Output the (X, Y) coordinate of the center of the cell containing the given text.  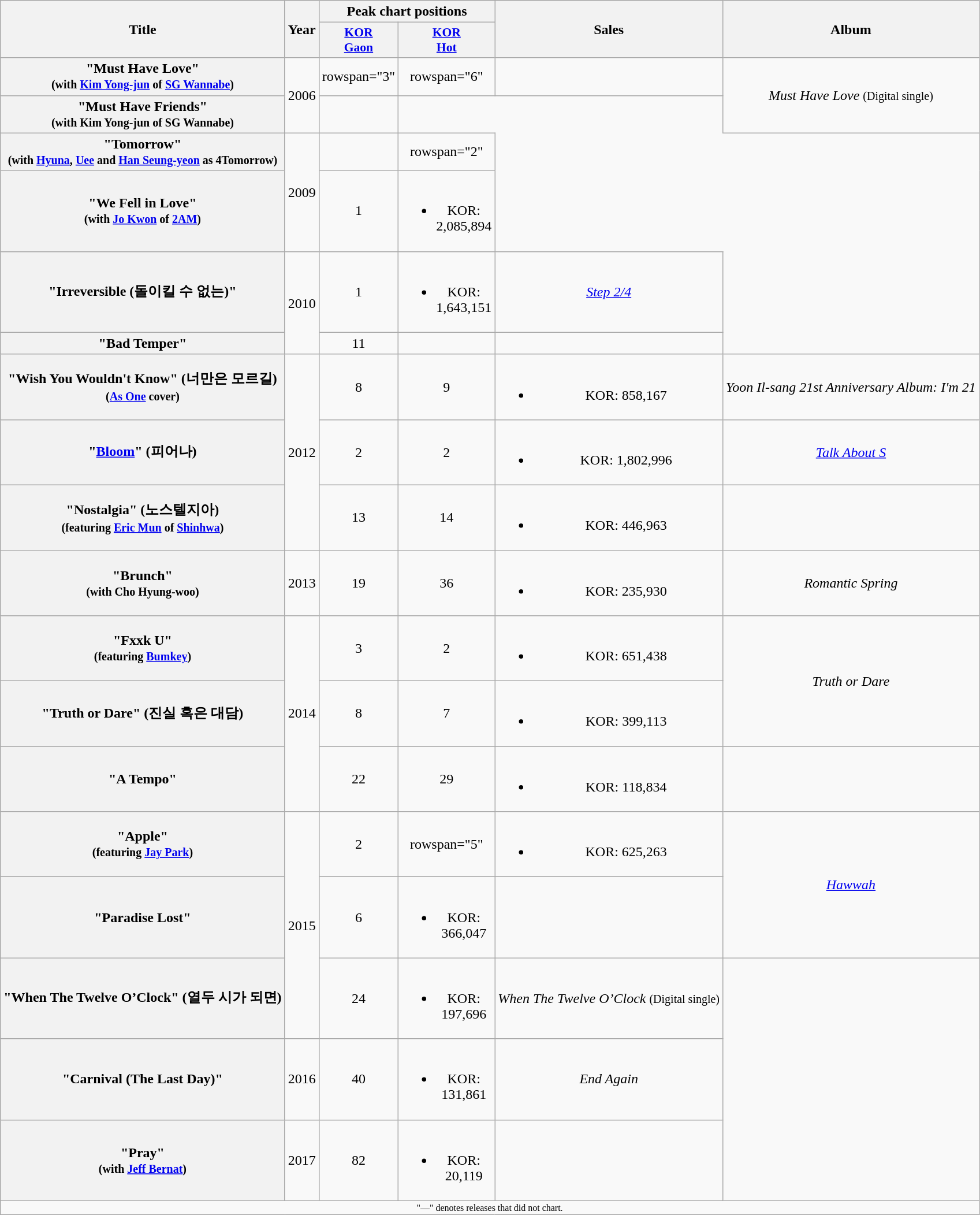
Step 2/4 (609, 292)
rowspan="2" (447, 151)
Truth or Dare (851, 681)
"Nostalgia" (노스텔지아)(featuring Eric Mun of Shinhwa) (143, 518)
9 (447, 387)
KOR: 131,861 (447, 1079)
"Apple"(featuring Jay Park) (143, 845)
"Pray"(with Jeff Bernat) (143, 1160)
3 (359, 648)
KOR: 858,167 (609, 387)
KORGaon (359, 40)
"Paradise Lost" (143, 917)
"Must Have Love" (with Kim Yong-jun of SG Wannabe) (143, 76)
KOR: 366,047 (447, 917)
"Brunch"(with Cho Hyung-woo) (143, 582)
KOR: 118,834 (609, 779)
7 (447, 714)
82 (359, 1160)
"Carnival (The Last Day)" (143, 1079)
14 (447, 518)
rowspan="6" (447, 76)
KOR: 399,113 (609, 714)
Yoon Il-sang 21st Anniversary Album: I'm 21 (851, 387)
2014 (301, 714)
KOR: 20,119 (447, 1160)
40 (359, 1079)
6 (359, 917)
19 (359, 582)
29 (447, 779)
"—" denotes releases that did not chart. (490, 1207)
11 (359, 343)
rowspan="3" (359, 76)
Romantic Spring (851, 582)
KOR: 197,696 (447, 998)
Title (143, 29)
KOR: 235,930 (609, 582)
"Must Have Friends" (with Kim Yong-jun of SG Wannabe) (143, 114)
"Bloom" (피어나) (143, 452)
2009 (301, 192)
KOR: 1,802,996 (609, 452)
"Bad Temper" (143, 343)
KOR: 2,085,894 (447, 211)
KOR: 446,963 (609, 518)
Year (301, 29)
Hawwah (851, 885)
"A Tempo" (143, 779)
Peak chart positions (407, 12)
"Irreversible (돌이킬 수 없는)" (143, 292)
KORHot (447, 40)
"Tomorrow" (with Hyuna, Uee and Han Seung-yeon as 4Tomorrow) (143, 151)
Album (851, 29)
KOR: 625,263 (609, 845)
"When The Twelve O’Clock" (열두 시가 되면) (143, 998)
2006 (301, 95)
"Wish You Wouldn't Know" (너만은 모르길)(As One cover) (143, 387)
"Truth or Dare" (진실 혹은 대담) (143, 714)
2012 (301, 452)
13 (359, 518)
"We Fell in Love"(with Jo Kwon of 2AM) (143, 211)
Talk About S (851, 452)
2010 (301, 303)
24 (359, 998)
22 (359, 779)
Sales (609, 29)
"Fxxk U"(featuring Bumkey) (143, 648)
2013 (301, 582)
Must Have Love (Digital single) (851, 95)
KOR: 1,643,151 (447, 292)
KOR: 651,438 (609, 648)
2016 (301, 1079)
2015 (301, 926)
36 (447, 582)
2017 (301, 1160)
End Again (609, 1079)
When The Twelve O’Clock (Digital single) (609, 998)
rowspan="5" (447, 845)
